Return (X, Y) of the center of cell containing provided text 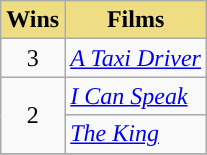
Wins (33, 20)
Films (136, 20)
A Taxi Driver (136, 58)
I Can Speak (136, 96)
2 (33, 115)
3 (33, 58)
The King (136, 134)
